Pinpoint the cell where the given text exists, returning its [x, y] midpoint coordinate. 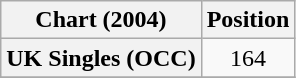
164 [248, 58]
Chart (2004) [101, 20]
Position [248, 20]
UK Singles (OCC) [101, 58]
